Extract the (x, y) coordinate from the center of the cell holding the provided text.  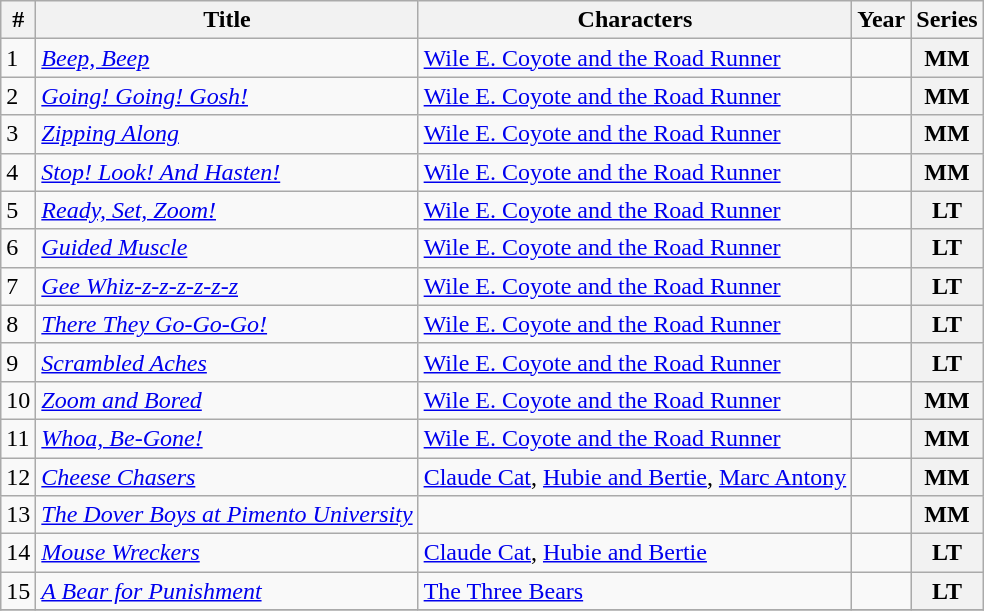
15 (18, 591)
Title (227, 20)
12 (18, 477)
The Dover Boys at Pimento University (227, 515)
Ready, Set, Zoom! (227, 210)
Zipping Along (227, 134)
8 (18, 324)
The Three Bears (635, 591)
4 (18, 172)
13 (18, 515)
Mouse Wreckers (227, 553)
Characters (635, 20)
6 (18, 248)
7 (18, 286)
2 (18, 96)
3 (18, 134)
Beep, Beep (227, 58)
Year (882, 20)
Whoa, Be-Gone! (227, 438)
Gee Whiz-z-z-z-z-z-z (227, 286)
A Bear for Punishment (227, 591)
Cheese Chasers (227, 477)
There They Go-Go-Go! (227, 324)
Stop! Look! And Hasten! (227, 172)
Going! Going! Gosh! (227, 96)
14 (18, 553)
Zoom and Bored (227, 400)
11 (18, 438)
Claude Cat, Hubie and Bertie (635, 553)
1 (18, 58)
Scrambled Aches (227, 362)
Series (947, 20)
5 (18, 210)
Claude Cat, Hubie and Bertie, Marc Antony (635, 477)
9 (18, 362)
Guided Muscle (227, 248)
# (18, 20)
10 (18, 400)
